Find where the given text appears and provide that cell's center as [x, y] coordinate. 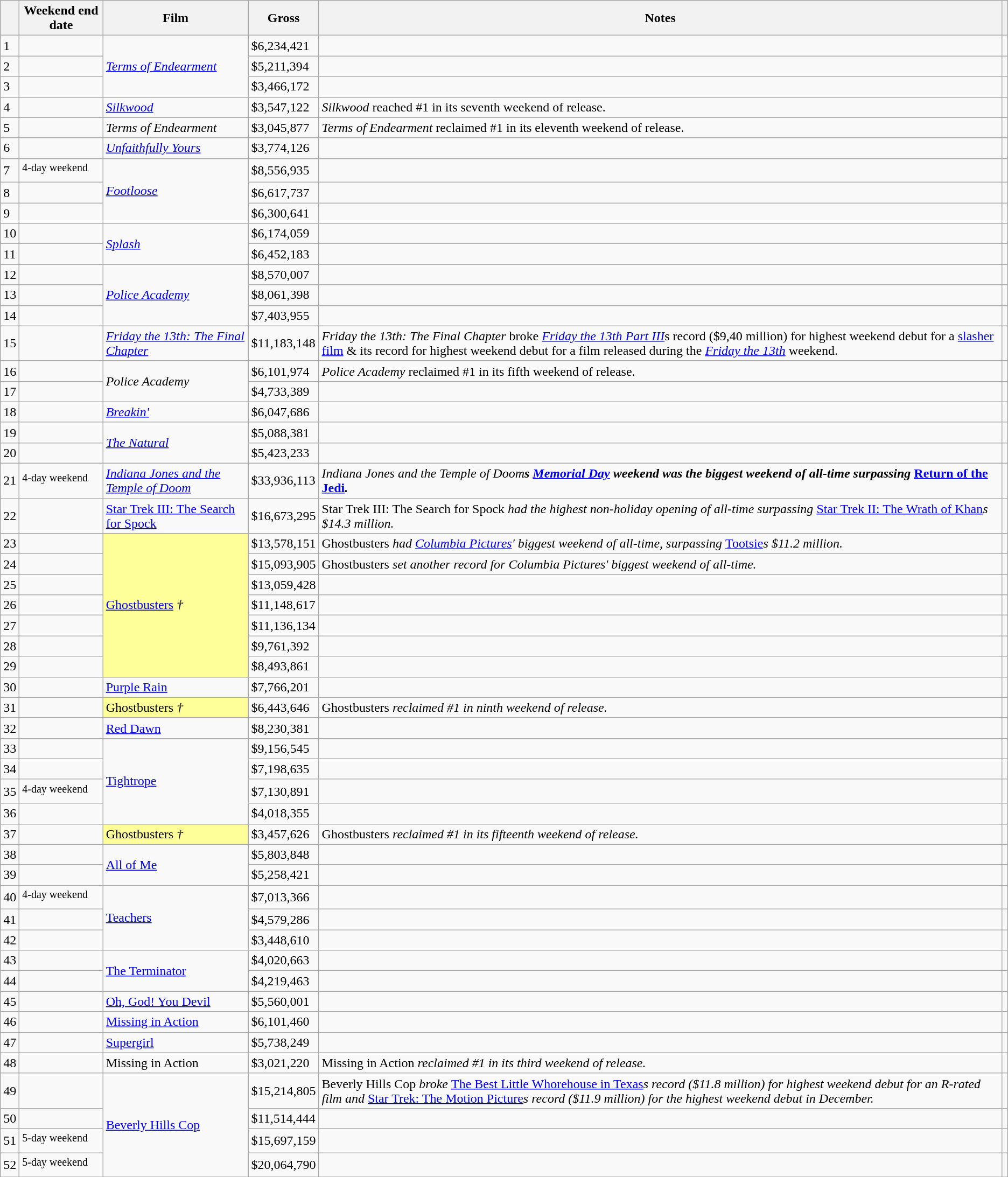
Friday the 13th: The Final Chapter [176, 344]
Beverly Hills Cop [176, 1125]
$4,733,389 [283, 391]
21 [10, 481]
43 [10, 961]
Breakin' [176, 412]
34 [10, 769]
47 [10, 1042]
40 [10, 897]
$6,047,686 [283, 412]
30 [10, 687]
20 [10, 453]
9 [10, 213]
$9,156,545 [283, 748]
All of Me [176, 865]
27 [10, 626]
11 [10, 254]
$3,547,122 [283, 107]
35 [10, 791]
13 [10, 295]
8 [10, 193]
Film [176, 18]
$6,452,183 [283, 254]
$8,556,935 [283, 170]
$13,578,151 [283, 544]
$7,766,201 [283, 687]
Ghostbusters reclaimed #1 in ninth weekend of release. [660, 707]
12 [10, 275]
$3,457,626 [283, 834]
$6,101,974 [283, 371]
$6,617,737 [283, 193]
$8,230,381 [283, 728]
$8,570,007 [283, 275]
17 [10, 391]
22 [10, 516]
$6,101,460 [283, 1022]
$5,211,394 [283, 66]
$9,761,392 [283, 646]
Notes [660, 18]
$6,443,646 [283, 707]
Purple Rain [176, 687]
$5,423,233 [283, 453]
49 [10, 1091]
$16,673,295 [283, 516]
$4,579,286 [283, 920]
Supergirl [176, 1042]
$33,936,113 [283, 481]
$5,258,421 [283, 875]
$15,214,805 [283, 1091]
25 [10, 585]
Indiana Jones and the Temple of Doom [176, 481]
Ghostbusters reclaimed #1 in its fifteenth weekend of release. [660, 834]
18 [10, 412]
$3,774,126 [283, 148]
Ghostbusters had Columbia Pictures' biggest weekend of all-time, surpassing Tootsies $11.2 million. [660, 544]
31 [10, 707]
Silkwood [176, 107]
Indiana Jones and the Temple of Dooms Memorial Day weekend was the biggest weekend of all-time surpassing Return of the Jedi. [660, 481]
$7,198,635 [283, 769]
Unfaithfully Yours [176, 148]
$3,045,877 [283, 128]
24 [10, 564]
$6,300,641 [283, 213]
$7,130,891 [283, 791]
10 [10, 234]
45 [10, 1001]
Splash [176, 244]
37 [10, 834]
14 [10, 316]
$8,061,398 [283, 295]
32 [10, 728]
$15,697,159 [283, 1140]
$4,219,463 [283, 981]
$3,448,610 [283, 940]
Terms of Endearment reclaimed #1 in its eleventh weekend of release. [660, 128]
33 [10, 748]
Tightrope [176, 781]
$5,738,249 [283, 1042]
41 [10, 920]
Silkwood reached #1 in its seventh weekend of release. [660, 107]
$13,059,428 [283, 585]
$3,466,172 [283, 87]
Teachers [176, 917]
23 [10, 544]
Star Trek III: The Search for Spock [176, 516]
$3,021,220 [283, 1063]
Ghostbusters set another record for Columbia Pictures' biggest weekend of all-time. [660, 564]
2 [10, 66]
The Terminator [176, 971]
51 [10, 1140]
Gross [283, 18]
$5,088,381 [283, 432]
Weekend end date [61, 18]
36 [10, 814]
Footloose [176, 191]
$7,403,955 [283, 316]
29 [10, 667]
$11,514,444 [283, 1118]
Star Trek III: The Search for Spock had the highest non-holiday opening of all-time surpassing Star Trek II: The Wrath of Khans $14.3 million. [660, 516]
$6,234,421 [283, 46]
Oh, God! You Devil [176, 1001]
Police Academy reclaimed #1 in its fifth weekend of release. [660, 371]
15 [10, 344]
$7,013,366 [283, 897]
44 [10, 981]
$5,560,001 [283, 1001]
$11,148,617 [283, 605]
50 [10, 1118]
$15,093,905 [283, 564]
28 [10, 646]
$11,183,148 [283, 344]
26 [10, 605]
16 [10, 371]
46 [10, 1022]
$20,064,790 [283, 1165]
The Natural [176, 443]
Red Dawn [176, 728]
$11,136,134 [283, 626]
$6,174,059 [283, 234]
39 [10, 875]
Missing in Action reclaimed #1 in its third weekend of release. [660, 1063]
6 [10, 148]
$4,020,663 [283, 961]
$4,018,355 [283, 814]
$5,803,848 [283, 854]
7 [10, 170]
4 [10, 107]
19 [10, 432]
5 [10, 128]
42 [10, 940]
1 [10, 46]
52 [10, 1165]
38 [10, 854]
$8,493,861 [283, 667]
48 [10, 1063]
3 [10, 87]
